Locate the cell with the specified text and output its [X, Y] center coordinate. 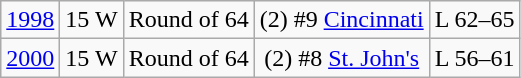
L 62–65 [474, 20]
L 56–61 [474, 58]
2000 [30, 58]
(2) #8 St. John's [342, 58]
(2) #9 Cincinnati [342, 20]
1998 [30, 20]
